Pinpoint the cell where the given text exists, returning its [X, Y] midpoint coordinate. 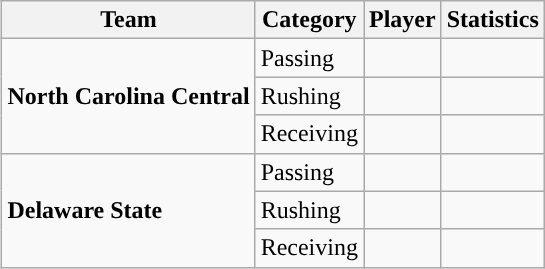
North Carolina Central [128, 96]
Delaware State [128, 210]
Player [403, 20]
Statistics [492, 20]
Category [309, 20]
Team [128, 20]
